Extract the [X, Y] coordinate from the center of the cell holding the provided text.  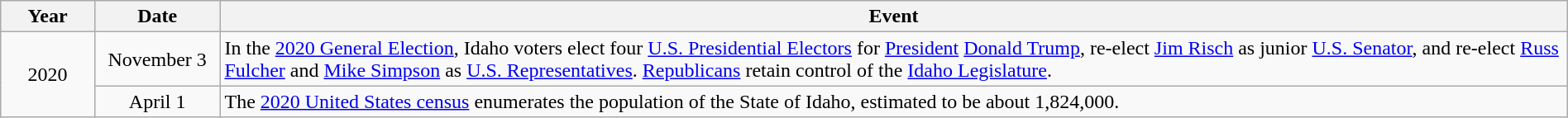
Event [893, 17]
April 1 [157, 101]
The 2020 United States census enumerates the population of the State of Idaho, estimated to be about 1,824,000. [893, 101]
2020 [48, 74]
Year [48, 17]
November 3 [157, 59]
Date [157, 17]
